Pinpoint the cell where the given text exists, returning its [x, y] midpoint coordinate. 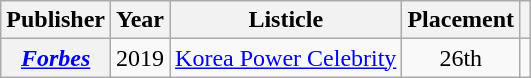
Placement [461, 20]
Publisher [56, 20]
2019 [140, 58]
26th [461, 58]
Forbes [56, 58]
Year [140, 20]
Korea Power Celebrity [286, 58]
Listicle [286, 20]
